Detect which cell encompasses the target text, then output its [X, Y] center coordinate. 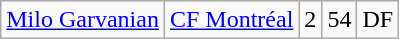
CF Montréal [231, 20]
Milo Garvanian [83, 20]
DF [378, 20]
2 [310, 20]
54 [340, 20]
